Identify which cell holds the provided text, then report its [x, y] central coordinate. 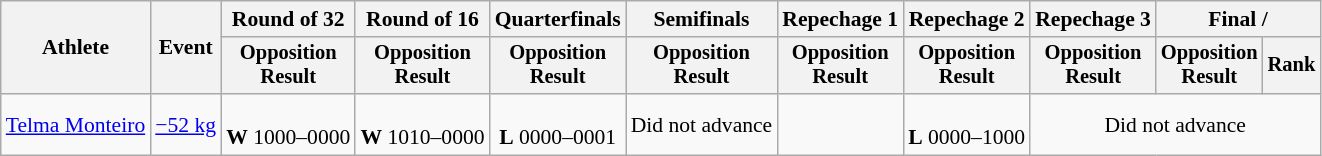
W 1010–0000 [422, 124]
L 0000–1000 [966, 124]
Athlete [76, 48]
Rank [1292, 66]
Quarterfinals [558, 19]
Repechage 1 [840, 19]
W 1000–0000 [288, 124]
Final / [1238, 19]
Repechage 2 [966, 19]
Telma Monteiro [76, 124]
L 0000–0001 [558, 124]
Round of 32 [288, 19]
Event [186, 48]
Repechage 3 [1093, 19]
Semifinals [702, 19]
Round of 16 [422, 19]
−52 kg [186, 124]
